Detect which cell encompasses the target text, then output its [X, Y] center coordinate. 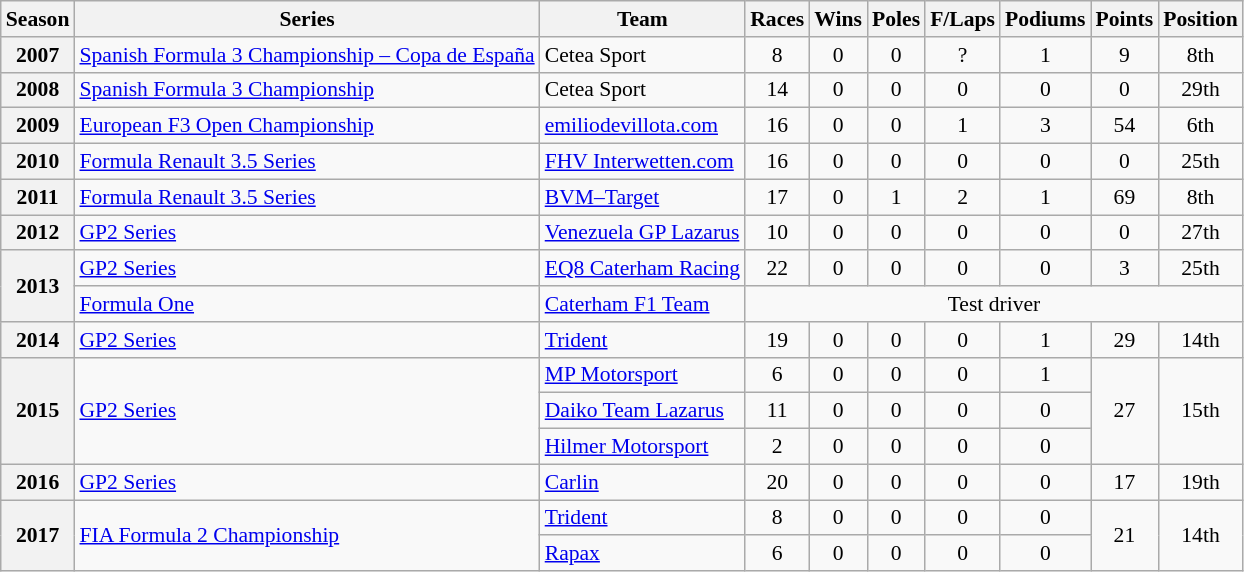
29th [1200, 90]
2011 [38, 197]
Races [777, 19]
2013 [38, 286]
19 [777, 340]
Carlin [643, 482]
Test driver [994, 304]
Season [38, 19]
BVM–Target [643, 197]
FIA Formula 2 Championship [306, 536]
27 [1125, 410]
Series [306, 19]
Team [643, 19]
Podiums [1046, 19]
Formula One [306, 304]
Venezuela GP Lazarus [643, 233]
Caterham F1 Team [643, 304]
2017 [38, 536]
69 [1125, 197]
F/Laps [962, 19]
2014 [38, 340]
MP Motorsport [643, 375]
Hilmer Motorsport [643, 447]
6th [1200, 126]
2007 [38, 55]
emiliodevillota.com [643, 126]
Wins [838, 19]
Daiko Team Lazarus [643, 411]
22 [777, 269]
54 [1125, 126]
11 [777, 411]
Points [1125, 19]
9 [1125, 55]
Poles [896, 19]
19th [1200, 482]
20 [777, 482]
2008 [38, 90]
2009 [38, 126]
FHV Interwetten.com [643, 162]
10 [777, 233]
Spanish Formula 3 Championship [306, 90]
2010 [38, 162]
14 [777, 90]
29 [1125, 340]
15th [1200, 410]
Spanish Formula 3 Championship – Copa de España [306, 55]
2012 [38, 233]
2016 [38, 482]
27th [1200, 233]
Position [1200, 19]
EQ8 Caterham Racing [643, 269]
? [962, 55]
European F3 Open Championship [306, 126]
2015 [38, 410]
21 [1125, 536]
Rapax [643, 554]
